Search for the cell housing the specified text and yield its [x, y] center coordinate. 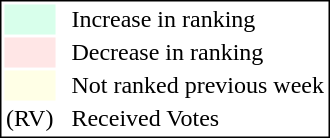
Not ranked previous week [198, 85]
Increase in ranking [198, 19]
(RV) [29, 119]
Received Votes [198, 119]
Decrease in ranking [198, 53]
